Identify which cell holds the provided text, then report its (x, y) central coordinate. 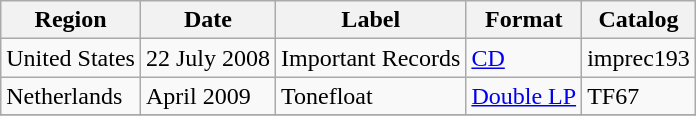
Netherlands (71, 96)
April 2009 (208, 96)
Double LP (524, 96)
Tonefloat (371, 96)
Label (371, 20)
Important Records (371, 58)
Format (524, 20)
Region (71, 20)
22 July 2008 (208, 58)
imprec193 (639, 58)
CD (524, 58)
TF67 (639, 96)
United States (71, 58)
Catalog (639, 20)
Date (208, 20)
